Identify which cell holds the provided text, then report its (X, Y) central coordinate. 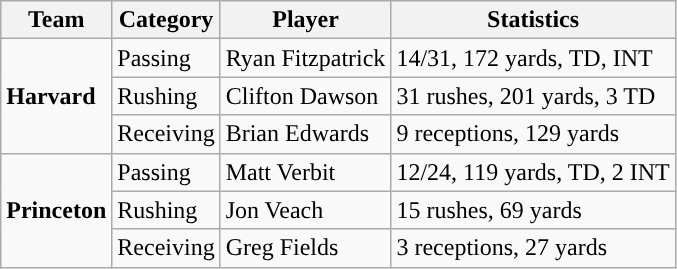
15 rushes, 69 yards (533, 210)
Greg Fields (306, 248)
Harvard (56, 96)
Team (56, 20)
Brian Edwards (306, 134)
9 receptions, 129 yards (533, 134)
Jon Veach (306, 210)
Ryan Fitzpatrick (306, 58)
Category (166, 20)
12/24, 119 yards, TD, 2 INT (533, 172)
31 rushes, 201 yards, 3 TD (533, 96)
3 receptions, 27 yards (533, 248)
Player (306, 20)
Clifton Dawson (306, 96)
Princeton (56, 210)
Matt Verbit (306, 172)
14/31, 172 yards, TD, INT (533, 58)
Statistics (533, 20)
